Return (X, Y) of the center of cell containing provided text 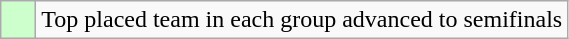
Top placed team in each group advanced to semifinals (302, 20)
